Return the (X, Y) coordinate for the center point of the cell that contains the specified text.  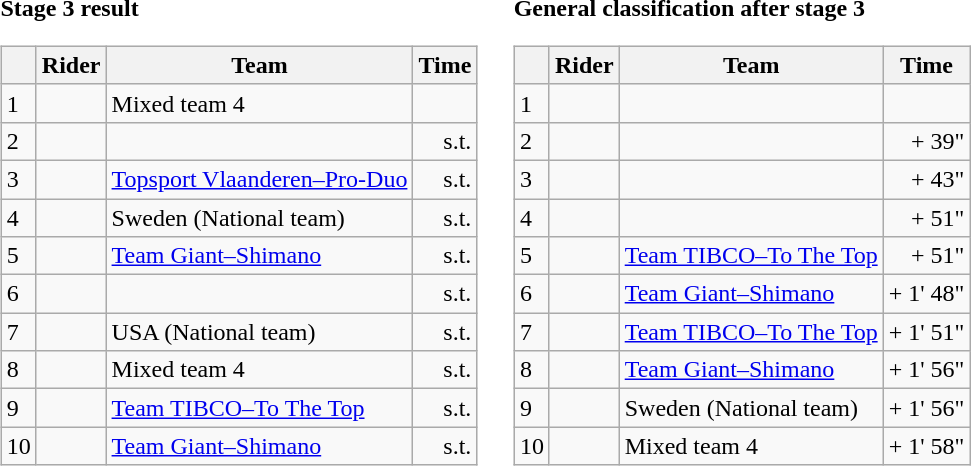
USA (National team) (260, 332)
+ 1' 51" (926, 332)
+ 1' 48" (926, 294)
Topsport Vlaanderen–Pro-Duo (260, 179)
+ 39" (926, 141)
+ 1' 58" (926, 446)
+ 43" (926, 179)
